Return [X, Y] of the center of cell containing provided text 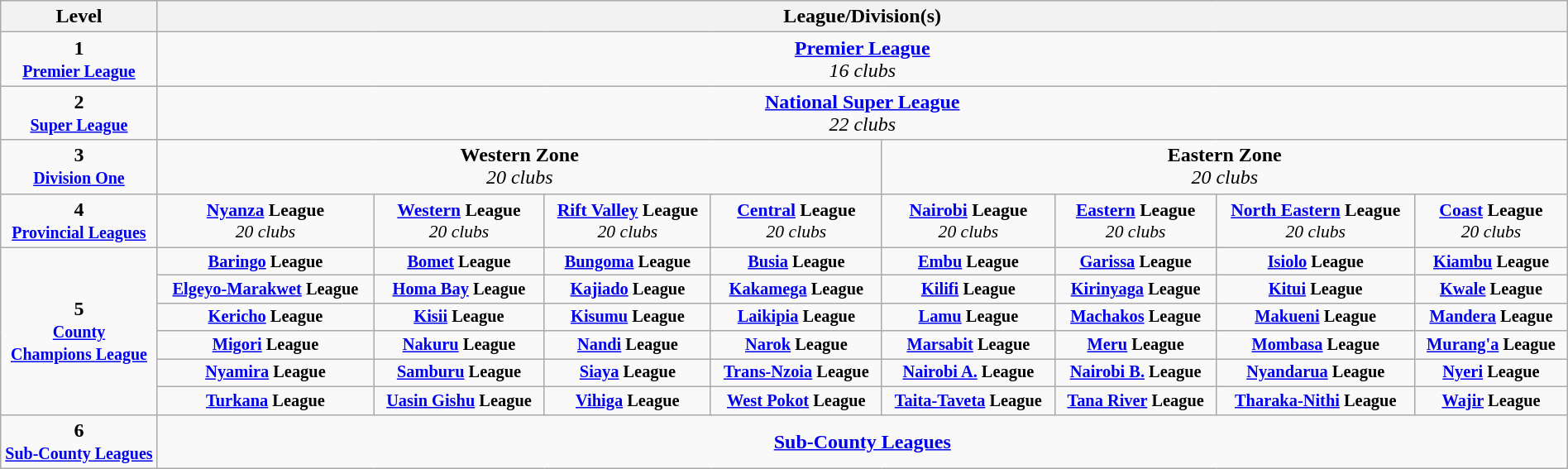
Premier League16 clubs [862, 60]
Laikipia League [796, 317]
Tharaka-Nithi League [1316, 400]
Uasin Gishu League [460, 400]
Makueni League [1316, 317]
National Super League22 clubs [862, 112]
Murang'a League [1492, 345]
1Premier League [79, 60]
Nyamira League [265, 373]
Eastern Zone20 clubs [1224, 167]
Mandera League [1492, 317]
Siaya League [627, 373]
Turkana League [265, 400]
Samburu League [460, 373]
Kirinyaga League [1136, 290]
Kitui League [1316, 290]
Lamu League [968, 317]
Kisii League [460, 317]
Meru League [1136, 345]
Nairobi League20 clubs [968, 220]
Western Zone20 clubs [519, 167]
Kilifi League [968, 290]
Wajir League [1492, 400]
Kiambu League [1492, 261]
Nyandarua League [1316, 373]
Marsabit League [968, 345]
Machakos League [1136, 317]
Nyeri League [1492, 373]
Eastern League20 clubs [1136, 220]
Elgeyo-Marakwet League [265, 290]
Bungoma League [627, 261]
Vihiga League [627, 400]
Central League20 clubs [796, 220]
Kajiado League [627, 290]
Busia League [796, 261]
3Division One [79, 167]
Level [79, 17]
League/Division(s) [862, 17]
Nairobi A. League [968, 373]
Nandi League [627, 345]
5CountyChampions League [79, 331]
4Provincial Leagues [79, 220]
Kwale League [1492, 290]
2Super League [79, 112]
Isiolo League [1316, 261]
Trans-Nzoia League [796, 373]
Coast League20 clubs [1492, 220]
Embu League [968, 261]
Nyanza League20 clubs [265, 220]
6Sub-County Leagues [79, 442]
Nakuru League [460, 345]
Western League20 clubs [460, 220]
Kericho League [265, 317]
Bomet League [460, 261]
Taita-Taveta League [968, 400]
North Eastern League20 clubs [1316, 220]
Kakamega League [796, 290]
Rift Valley League20 clubs [627, 220]
Kisumu League [627, 317]
Tana River League [1136, 400]
Baringo League [265, 261]
West Pokot League [796, 400]
Sub-County Leagues [862, 442]
Mombasa League [1316, 345]
Homa Bay League [460, 290]
Narok League [796, 345]
Nairobi B. League [1136, 373]
Garissa League [1136, 261]
Migori League [265, 345]
